Return [x, y] of the center of cell containing provided text 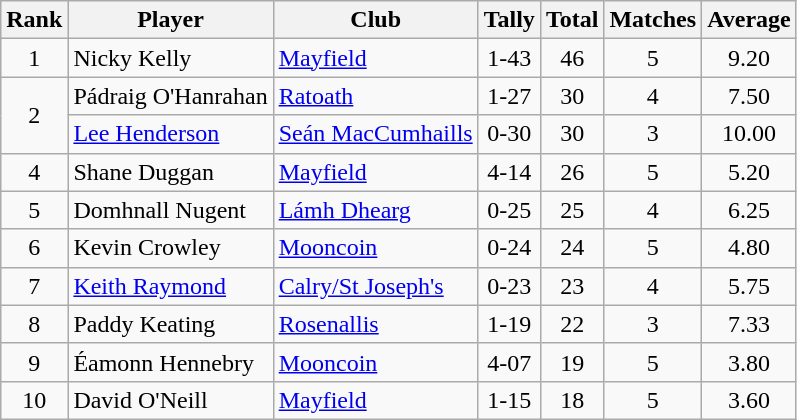
2 [34, 115]
5.20 [750, 172]
1-15 [509, 400]
Average [750, 20]
Ratoath [376, 96]
1-43 [509, 58]
Lee Henderson [170, 134]
Matches [653, 20]
Pádraig O'Hanrahan [170, 96]
Domhnall Nugent [170, 210]
0-24 [509, 248]
Kevin Crowley [170, 248]
0-25 [509, 210]
10 [34, 400]
Keith Raymond [170, 286]
Rosenallis [376, 324]
Rank [34, 20]
Tally [509, 20]
25 [572, 210]
0-30 [509, 134]
7 [34, 286]
5.75 [750, 286]
Nicky Kelly [170, 58]
9.20 [750, 58]
3.60 [750, 400]
1 [34, 58]
Club [376, 20]
0-23 [509, 286]
4-07 [509, 362]
7.33 [750, 324]
3.80 [750, 362]
4.80 [750, 248]
1-19 [509, 324]
18 [572, 400]
24 [572, 248]
19 [572, 362]
Total [572, 20]
8 [34, 324]
Lámh Dhearg [376, 210]
9 [34, 362]
Shane Duggan [170, 172]
26 [572, 172]
4-14 [509, 172]
22 [572, 324]
6 [34, 248]
1-27 [509, 96]
David O'Neill [170, 400]
23 [572, 286]
Paddy Keating [170, 324]
46 [572, 58]
6.25 [750, 210]
Player [170, 20]
Éamonn Hennebry [170, 362]
7.50 [750, 96]
10.00 [750, 134]
Calry/St Joseph's [376, 286]
Seán MacCumhaills [376, 134]
